Pinpoint the cell where the given text exists, returning its [X, Y] midpoint coordinate. 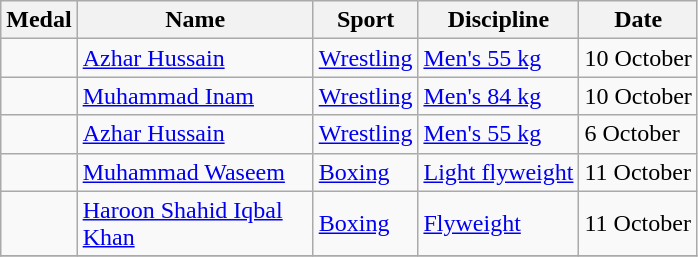
Muhammad Inam [195, 96]
Light flyweight [498, 172]
Date [638, 20]
Flyweight [498, 224]
Discipline [498, 20]
Men's 84 kg [498, 96]
Sport [366, 20]
Haroon Shahid Iqbal Khan [195, 224]
Name [195, 20]
6 October [638, 134]
Muhammad Waseem [195, 172]
Medal [39, 20]
